Provide the [x, y] coordinate of the cell's center where the given text is located.  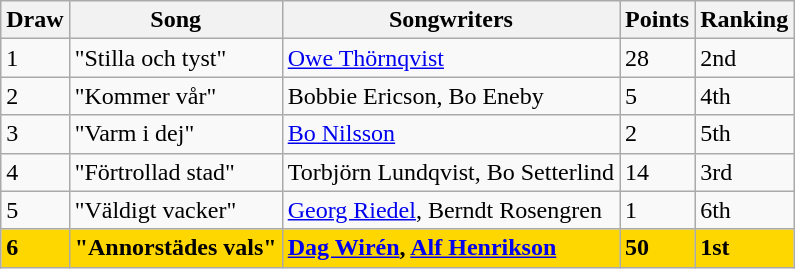
Bobbie Ericson, Bo Eneby [450, 96]
4th [744, 96]
Georg Riedel, Berndt Rosengren [450, 210]
Bo Nilsson [450, 134]
"Förtrollad stad" [176, 172]
1st [744, 248]
14 [658, 172]
Songwriters [450, 20]
Draw [35, 20]
3rd [744, 172]
5th [744, 134]
"Varm i dej" [176, 134]
"Stilla och tyst" [176, 58]
Points [658, 20]
"Annorstädes vals" [176, 248]
6th [744, 210]
2nd [744, 58]
Ranking [744, 20]
"Kommer vår" [176, 96]
28 [658, 58]
Torbjörn Lundqvist, Bo Setterlind [450, 172]
4 [35, 172]
6 [35, 248]
Song [176, 20]
50 [658, 248]
"Väldigt vacker" [176, 210]
Dag Wirén, Alf Henrikson [450, 248]
Owe Thörnqvist [450, 58]
3 [35, 134]
